Pinpoint the cell where the given text exists, returning its [x, y] midpoint coordinate. 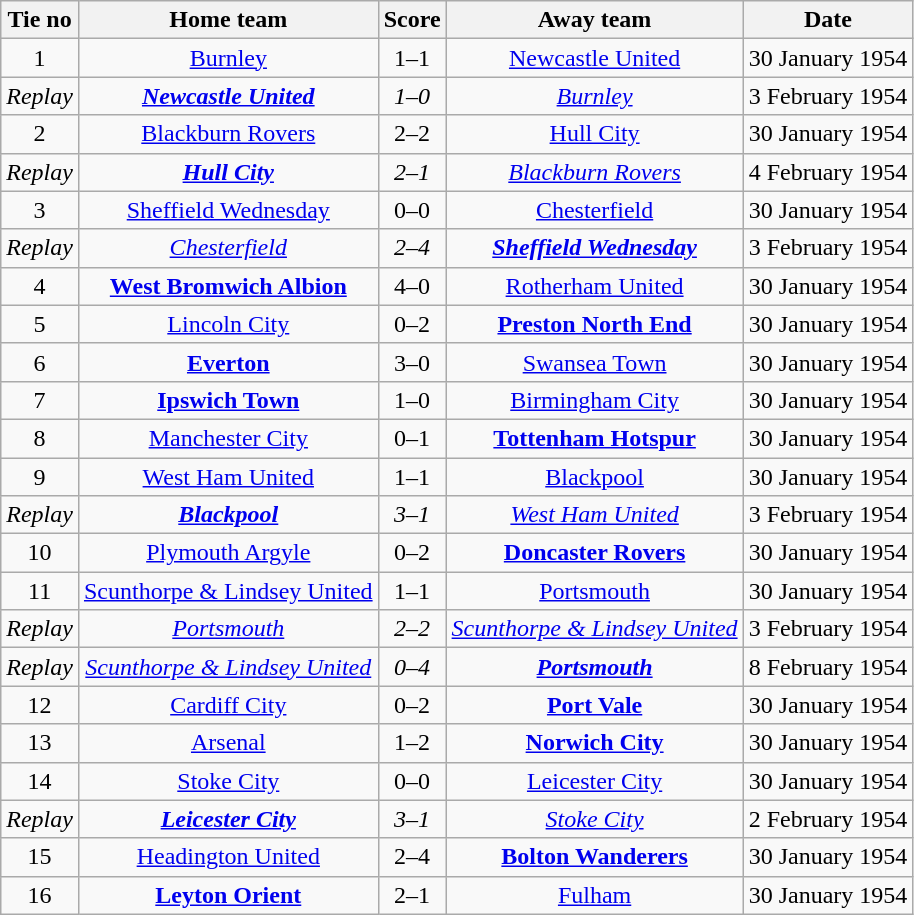
Home team [228, 20]
Plymouth Argyle [228, 553]
4 [40, 286]
Bolton Wanderers [594, 857]
Fulham [594, 895]
16 [40, 895]
1–2 [412, 743]
Manchester City [228, 438]
8 [40, 438]
2 February 1954 [828, 819]
Port Vale [594, 705]
Headington United [228, 857]
Preston North End [594, 324]
Lincoln City [228, 324]
15 [40, 857]
14 [40, 781]
Leyton Orient [228, 895]
1 [40, 58]
Arsenal [228, 743]
Away team [594, 20]
Rotherham United [594, 286]
12 [40, 705]
4–0 [412, 286]
4 February 1954 [828, 172]
Tie no [40, 20]
3 [40, 210]
Cardiff City [228, 705]
8 February 1954 [828, 667]
6 [40, 362]
2 [40, 134]
West Bromwich Albion [228, 286]
Birmingham City [594, 400]
Norwich City [594, 743]
Score [412, 20]
Doncaster Rovers [594, 553]
0–1 [412, 438]
7 [40, 400]
Tottenham Hotspur [594, 438]
Swansea Town [594, 362]
11 [40, 591]
Everton [228, 362]
13 [40, 743]
Ipswich Town [228, 400]
3–0 [412, 362]
5 [40, 324]
10 [40, 553]
Date [828, 20]
9 [40, 477]
0–4 [412, 667]
